For the text-containing cell, return its midpoint in [X, Y] coordinate format. 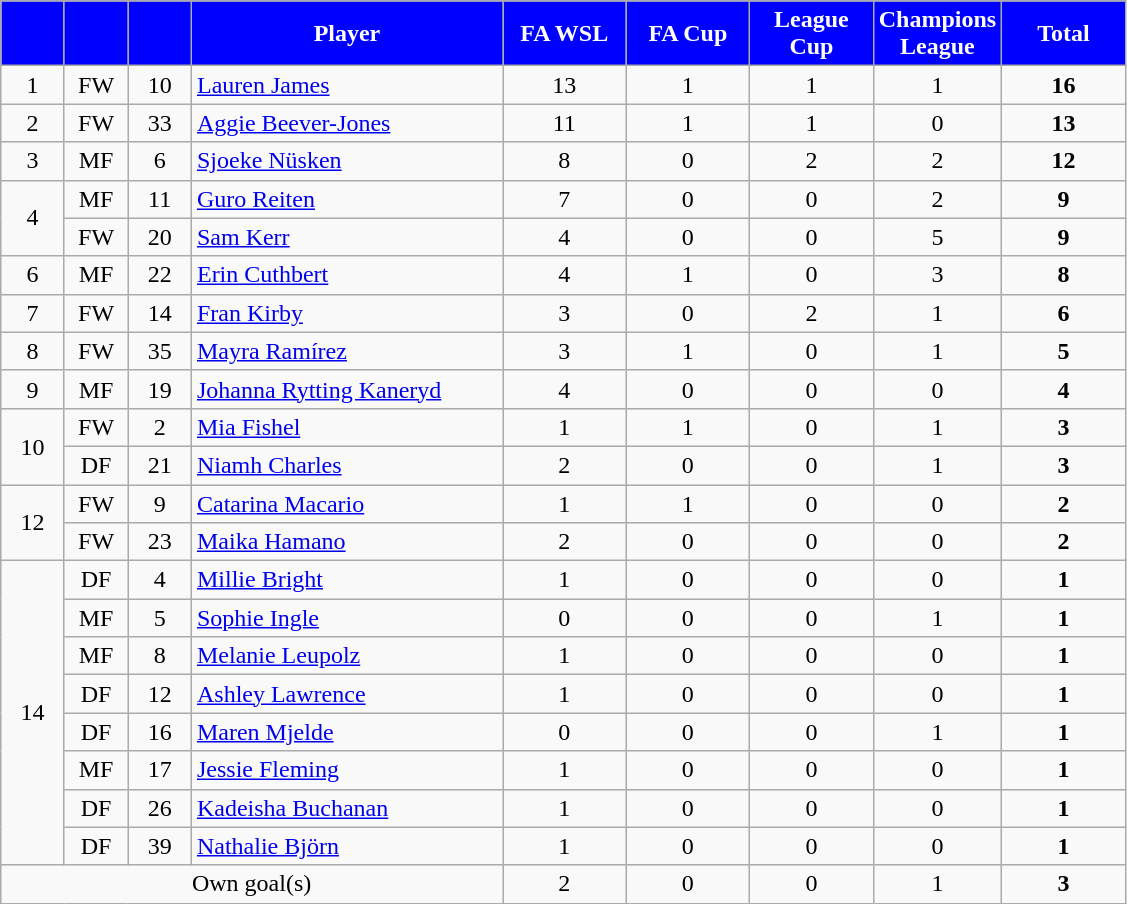
FA Cup [688, 34]
Aggie Beever-Jones [346, 123]
Sam Kerr [346, 237]
Melanie Leupolz [346, 656]
19 [160, 389]
Lauren James [346, 85]
Catarina Macario [346, 503]
Millie Bright [346, 580]
23 [160, 542]
Sjoeke Nüsken [346, 161]
Maika Hamano [346, 542]
Player [346, 34]
39 [160, 846]
Fran Kirby [346, 313]
17 [160, 770]
33 [160, 123]
21 [160, 465]
Mia Fishel [346, 427]
26 [160, 808]
Own goal(s) [252, 884]
Niamh Charles [346, 465]
Erin Cuthbert [346, 275]
FA WSL [564, 34]
Champions League [937, 34]
20 [160, 237]
Kadeisha Buchanan [346, 808]
Maren Mjelde [346, 732]
Sophie Ingle [346, 618]
Johanna Rytting Kaneryd [346, 389]
Total [1064, 34]
35 [160, 351]
Jessie Fleming [346, 770]
Ashley Lawrence [346, 694]
Mayra Ramírez [346, 351]
Nathalie Björn [346, 846]
Guro Reiten [346, 199]
League Cup [812, 34]
22 [160, 275]
